Locate the cell with the specified text and output its (X, Y) center coordinate. 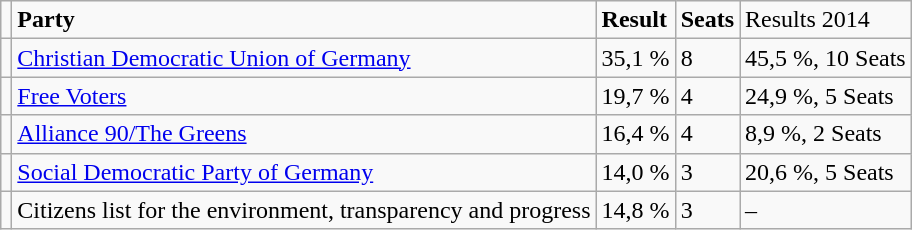
Results 2014 (826, 20)
19,7 % (636, 96)
Citizens list for the environment, transparency and progress (304, 210)
Alliance 90/The Greens (304, 134)
24,9 %, 5 Seats (826, 96)
Christian Democratic Union of Germany (304, 58)
16,4 % (636, 134)
– (826, 210)
14,0 % (636, 172)
Free Voters (304, 96)
Seats (707, 20)
Result (636, 20)
8 (707, 58)
14,8 % (636, 210)
8,9 %, 2 Seats (826, 134)
35,1 % (636, 58)
45,5 %, 10 Seats (826, 58)
Social Democratic Party of Germany (304, 172)
20,6 %, 5 Seats (826, 172)
Party (304, 20)
